Search for the cell housing the specified text and yield its (X, Y) center coordinate. 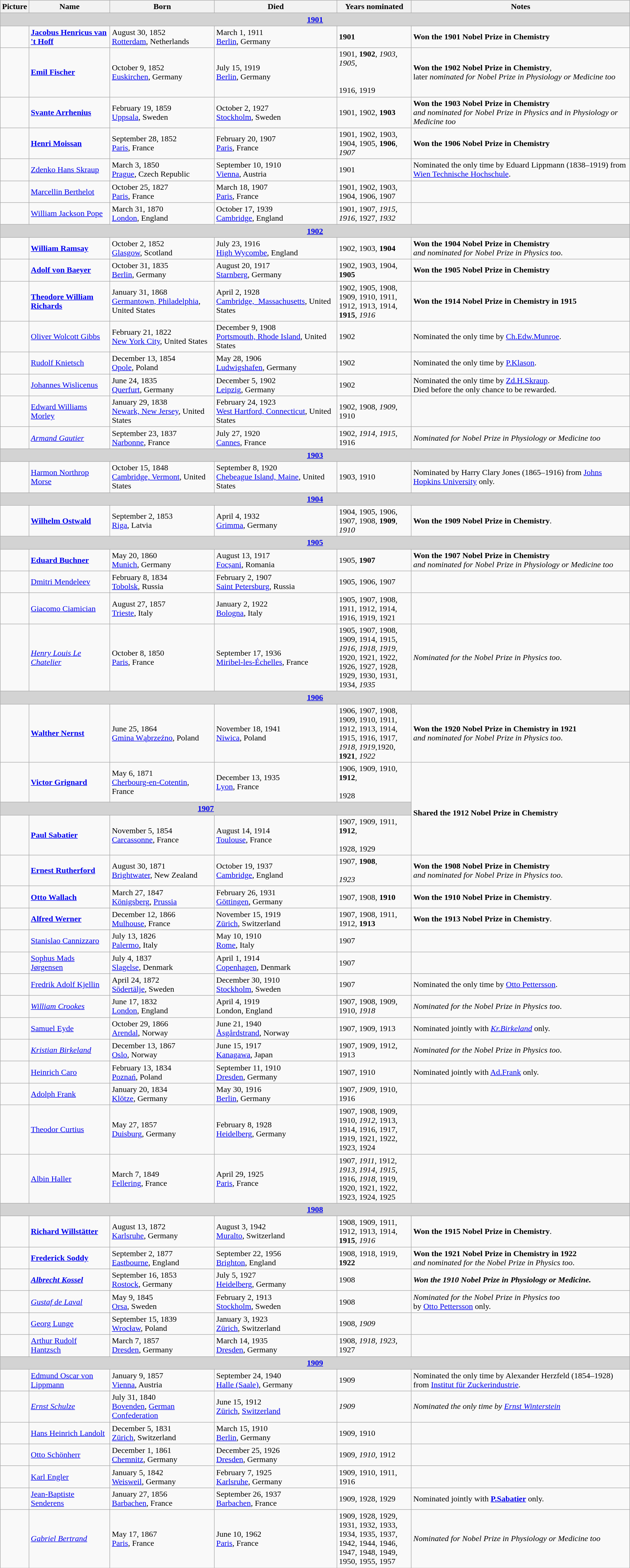
September 26, 1937 Barbachen, France (276, 1498)
Dmitri Mendeleev (69, 582)
Born (162, 7)
September 24, 1940 Halle (Saale), Germany (276, 1380)
April 1, 1914 Copenhagen, Denmark (276, 963)
Won the 1914 Nobel Prize in Chemistry in 1915 (520, 301)
Samuel Eyde (69, 1028)
1907, 1909, 1910, 1916 (374, 1094)
1908, 1909 (374, 1323)
September 22, 1956 Brighton, England (276, 1258)
September 23, 1837 Narbonne, France (162, 438)
1903, 1910 (374, 477)
Nominated jointly with P.Sabatier only. (520, 1498)
October 19, 1937 Cambridge, England (276, 871)
Theodor Curtius (69, 1129)
Fredrik Adolf Kjellin (69, 984)
March 7, 1849 Fellering, France (162, 1178)
February 8, 1834 Tobolsk, Russia (162, 582)
August 13, 1917 Focșani, Romania (276, 560)
Eduard Buchner (69, 560)
Rudolf Knietsch (69, 363)
Armand Gautier (69, 438)
Otto Schönherr (69, 1455)
1909, 1910, 1911, 1916 (374, 1477)
1905, 1907 (374, 560)
April 24, 1872 Södertälje, Sweden (162, 984)
October 15, 1848 Cambridge, Vermont, United States (162, 477)
August 30, 1871 Brightwater, New Zealand (162, 871)
Theodore William Richards (69, 301)
1901, 1902, 1903, 1904, 1906, 1907 (374, 192)
February 21, 1822 New York City, United States (162, 337)
Nominated jointly with Ad.Frank only. (520, 1072)
Won the 1908 Nobel Prize in Chemistryand nominated for Nobel Prize in Physics too. (520, 871)
Ernest Rutherford (69, 871)
May 9, 1845 Orsa, Sweden (162, 1302)
1902, 1908, 1909, 1910 (374, 411)
May 17, 1867 Paris, France (162, 1539)
Nominated the only time by Alexander Herzfeld (1854–1928) from Institut für Zuckerindustrie. (520, 1380)
October 2, 1852 Glasgow, Scotland (162, 248)
1902, 1914, 1915, 1916 (374, 438)
Adolf von Baeyer (69, 270)
1906, 1909, 1910, 1912, 1928 (374, 782)
Gustaf de Laval (69, 1302)
March 14, 1935 Dresden, Germany (276, 1346)
February 7, 1925 Karlsruhe, Germany (276, 1477)
1909, 1910, 1912 (374, 1455)
October 9, 1852 Euskirchen, Germany (162, 72)
June 15, 1917 Kanagawa, Japan (276, 1050)
May 10, 1910 Rome, Italy (276, 941)
1907, 1908,1923 (374, 871)
1906, 1907, 1908, 1909, 1910, 1911, 1912, 1913, 1914, 1915, 1916, 1917, 1918, 1919,1920, 1921, 1922 (374, 733)
February 8, 1928 Heidelberg, Germany (276, 1129)
1907, 1909, 1912, 1913 (374, 1050)
December 5, 1831 Zürich, Switzerland (162, 1433)
Nominated the only time by Ernst Winterstein (520, 1407)
May 28, 1906 Ludwigshafen, Germany (276, 363)
November 5, 1854 Carcassonne, France (162, 835)
1902, 1903, 1904, 1905 (374, 270)
April 4, 1932 Grimma, Germany (276, 521)
September 17, 1936 Miribel-les-Échelles, France (276, 657)
1908, 1909, 1911, 1912, 1913, 1914, 1915, 1916 (374, 1232)
1907, 1908, 1910 (374, 897)
August 13, 1872 Karlsruhe, Germany (162, 1232)
Karl Engler (69, 1477)
May 6, 1871 Cherbourg-en-Cotentin, France (162, 782)
October 25, 1827 Paris, France (162, 192)
1903 (315, 455)
Won the 1906 Nobel Prize in Chemistry (520, 143)
January 27, 1856 Barbachen, France (162, 1498)
December 5, 1902 Leipzig, Germany (276, 385)
February 26, 1931 Göttingen, Germany (276, 897)
February 19, 1859 Uppsala, Sweden (162, 112)
Zdenko Hans Skraup (69, 170)
December 1, 1861 Chemnitz, Germany (162, 1455)
February 13, 1834 Poznań, Poland (162, 1072)
Oliver Wolcott Gibbs (69, 337)
Giacomo Ciamician (69, 608)
May 20, 1860 Munich, Germany (162, 560)
January 3, 1923 Zürich, Switzerland (276, 1323)
Nominated the only time by Eduard Lippmann (1838–1919) from Wien Technische Hochschule. (520, 170)
1906 (315, 697)
1907, 1908, 1909, 1910, 1912, 1913, 1914, 1916, 1917, 1919, 1921, 1922, 1923, 1924 (374, 1129)
Frederick Soddy (69, 1258)
November 18, 1941 Niwica, Poland (276, 733)
July 5, 1927 Heidelberg, Germany (276, 1280)
April 4, 1919 London, England (276, 1007)
Otto Wallach (69, 897)
December 13, 1935 Lyon, France (276, 782)
August 20, 1917 Starnberg, Germany (276, 270)
Walther Nernst (69, 733)
September 10, 1910 Vienna, Austria (276, 170)
1901, 1907, 1915, 1916, 1927, 1932 (374, 213)
Jacobus Henricus van 't Hoff (69, 37)
October 29, 1866 Arendal, Norway (162, 1028)
1901, 1902, 1903 (374, 112)
January 29, 1838 Newark, New Jersey, United States (162, 411)
January 5, 1842 Weisweil, Germany (162, 1477)
1902, 1905, 1908, 1909, 1910, 1911, 1912, 1913, 1914, 1915, 1916 (374, 301)
May 30, 1916 Berlin, Germany (276, 1094)
July 23, 1916 High Wycombe, England (276, 248)
1909, 1928, 1929, 1931, 1932, 1933, 1934, 1935, 1937, 1942, 1944, 1946, 1947, 1948, 1949, 1950, 1955, 1957 (374, 1539)
Adolph Frank (69, 1094)
November 15, 1919 Zürich, Switzerland (276, 919)
September 16, 1853 Rostock, Germany (162, 1280)
February 2, 1913 Stockholm, Sweden (276, 1302)
1901, 1902, 1903, 1904, 1905, 1906, 1907 (374, 143)
June 24, 1835 Querfurt, Germany (162, 385)
Died (276, 7)
December 9, 1908 Portsmouth, Rhode Island, United States (276, 337)
March 31, 1870 London, England (162, 213)
July 15, 1919 Berlin, Germany (276, 72)
February 24, 1923 West Hartford, Connecticut, United States (276, 411)
September 28, 1852 Paris, France (162, 143)
Kristian Birkeland (69, 1050)
Nominated the only time by Otto Pettersson. (520, 984)
September 2, 1853 Riga, Latvia (162, 521)
January 31, 1868 Germantown, Philadelphia, United States (162, 301)
January 20, 1834 Klötze, Germany (162, 1094)
June 21, 1940 Åsgårdstrand, Norway (276, 1028)
Marcellin Berthelot (69, 192)
Emil Fischer (69, 72)
June 25, 1864 Gmina Wąbrzeźno, Poland (162, 733)
February 20, 1907 Paris, France (276, 143)
Hans Heinrich Landolt (69, 1433)
1905, 1907, 1908, 1911, 1912, 1914, 1916, 1919, 1921 (374, 608)
1909, 1910 (374, 1433)
Svante Arrhenius (69, 112)
July 13, 1826 Palermo, Italy (162, 941)
William Crookes (69, 1007)
Won the 1902 Nobel Prize in Chemistry,later nominated for Nobel Prize in Physiology or Medicine too (520, 72)
1904, 1905, 1906, 1907, 1908, 1909, 1910 (374, 521)
March 1, 1911 Berlin, Germany (276, 37)
1907, 1911, 1912, 1913, 1914, 1915, 1916, 1918, 1919, 1920, 1921, 1922, 1923, 1924, 1925 (374, 1178)
Nominated by Harry Clary Jones (1865–1916) from Johns Hopkins University only. (520, 477)
Edmund Oscar von Lippmann (69, 1380)
September 15, 1839 Wrocław, Poland (162, 1323)
January 9, 1857 Vienna, Austria (162, 1380)
1902, 1903, 1904 (374, 248)
April 29, 1925 Paris, France (276, 1178)
December 30, 1910 Stockholm, Sweden (276, 984)
Henri Moissan (69, 143)
1908, 1918, 1923, 1927 (374, 1346)
Shared the 1912 Nobel Prize in Chemistry (520, 809)
December 13, 1867 Oslo, Norway (162, 1050)
Harmon Northrop Morse (69, 477)
September 8, 1920 Chebeague Island, Maine, United States (276, 477)
Victor Grignard (69, 782)
Won the 1920 Nobel Prize in Chemistry in 1921and nominated for Nobel Prize in Physics too. (520, 733)
Alfred Werner (69, 919)
March 3, 1850 Prague, Czech Republic (162, 170)
Notes (520, 7)
Won the 1905 Nobel Prize in Chemistry (520, 270)
October 8, 1850 Paris, France (162, 657)
Arthur Rudolf Hantzsch (69, 1346)
1905, 1907, 1908, 1909, 1914, 1915, 1916, 1918, 1919, 1920, 1921, 1922, 1926, 1927, 1928, 1929, 1930, 1931, 1934, 1935 (374, 657)
August 30, 1852 Rotterdam, Netherlands (162, 37)
1901, 1902, 1903, 1905,1916, 1919 (374, 72)
April 2, 1928 Cambridge,_Massachusetts, United States (276, 301)
William Jackson Pope (69, 213)
Picture (15, 7)
William Ramsay (69, 248)
Won the 1915 Nobel Prize in Chemistry. (520, 1232)
June 15, 1912 Zürich, Switzerland (276, 1407)
February 2, 1907 Saint Petersburg, Russia (276, 582)
Georg Lunge (69, 1323)
Albrecht Kossel (69, 1280)
1909, 1928, 1929 (374, 1498)
Won the 1909 Nobel Prize in Chemistry. (520, 521)
August 3, 1942 Muralto, Switzerland (276, 1232)
Albin Haller (69, 1178)
1907, 1908, 1911, 1912, 1913 (374, 919)
1907, 1910 (374, 1072)
July 27, 1920 Cannes, France (276, 438)
May 27, 1857 Duisburg, Germany (162, 1129)
Stanislao Cannizzaro (69, 941)
1908, 1918, 1919, 1922 (374, 1258)
Henry Louis Le Chatelier (69, 657)
1904 (315, 499)
Richard Willstätter (69, 1232)
1907, 1909, 1911, 1912, 1928, 1929 (374, 835)
Gabriel Bertrand (69, 1539)
1907, 1908, 1909, 1910, 1918 (374, 1007)
March 15, 1910 Berlin, Germany (276, 1433)
December 25, 1926 Dresden, Germany (276, 1455)
1905 (315, 543)
Won the 1904 Nobel Prize in Chemistryand nominated for Nobel Prize in Physics too. (520, 248)
Nominated the only time by Ch.Edw.Munroe. (520, 337)
October 2, 1927 Stockholm, Sweden (276, 112)
June 17, 1832 London, England (162, 1007)
Won the 1921 Nobel Prize in Chemistry in 1922and nominated for the Nobel Prize in Physics too. (520, 1258)
December 13, 1854 Opole, Poland (162, 363)
Won the 1910 Nobel Prize in Chemistry. (520, 897)
Heinrich Caro (69, 1072)
March 27, 1847 Königsberg, Prussia (162, 897)
Nominated jointly with Kr.Birkeland only. (520, 1028)
Won the 1907 Nobel Prize in Chemistryand nominated for Nobel Prize in Physiology or Medicine too (520, 560)
October 31, 1835 Berlin, Germany (162, 270)
1905, 1906, 1907 (374, 582)
Years nominated (374, 7)
September 11, 1910 Dresden, Germany (276, 1072)
March 7, 1857 Dresden, Germany (162, 1346)
Sophus Mads Jørgensen (69, 963)
Won the 1913 Nobel Prize in Chemistry. (520, 919)
Name (69, 7)
Nominated the only time by P.Klason. (520, 363)
Wilhelm Ostwald (69, 521)
September 2, 1877 Eastbourne, England (162, 1258)
August 27, 1857 Trieste, Italy (162, 608)
Paul Sabatier (69, 835)
1907, 1909, 1913 (374, 1028)
June 10, 1962 Paris, France (276, 1539)
October 17, 1939 Cambridge, England (276, 213)
Johannes Wislicenus (69, 385)
December 12, 1866 Mulhouse, France (162, 919)
Won the 1901 Nobel Prize in Chemistry (520, 37)
January 2, 1922 Bologna, Italy (276, 608)
July 31, 1840 Bovenden, German Confederation (162, 1407)
March 18, 1907 Paris, France (276, 192)
Won the 1903 Nobel Prize in Chemistryand nominated for Nobel Prize in Physics and in Physiology or Medicine too (520, 112)
July 4, 1837 Slagelse, Denmark (162, 963)
Nominated for the Nobel Prize in Physics tooby Otto Pettersson only. (520, 1302)
Won the 1910 Nobel Prize in Physiology or Medicine. (520, 1280)
August 14, 1914 Toulouse, France (276, 835)
Jean-Baptiste Senderens (69, 1498)
Edward Williams Morley (69, 411)
Nominated the only time by Zd.H.Skraup.Died before the only chance to be rewarded. (520, 385)
Ernst Schulze (69, 1407)
